Return the (x, y) coordinate for the center point of the cell that contains the specified text.  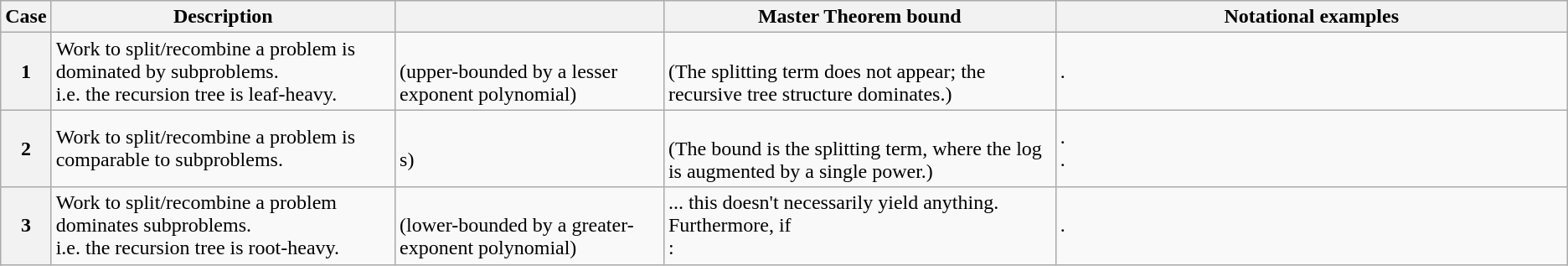
(The splitting term does not appear; the recursive tree structure dominates.) (859, 71)
Notational examples (1312, 17)
... this doesn't necessarily yield anything. Furthermore, if: (859, 226)
(lower-bounded by a greater-exponent polynomial) (529, 226)
Description (223, 17)
Case (26, 17)
Work to split/recombine a problem is dominated by subproblems.i.e. the recursion tree is leaf-heavy. (223, 71)
Work to split/recombine a problem is comparable to subproblems. (223, 149)
1 (26, 71)
.. (1312, 149)
(upper-bounded by a lesser exponent polynomial) (529, 71)
2 (26, 149)
Work to split/recombine a problem dominates subproblems.i.e. the recursion tree is root-heavy. (223, 226)
Master Theorem bound (859, 17)
3 (26, 226)
(The bound is the splitting term, where the log is augmented by a single power.) (859, 149)
s) (529, 149)
